Return the [x, y] coordinate for the center point of the cell that contains the specified text.  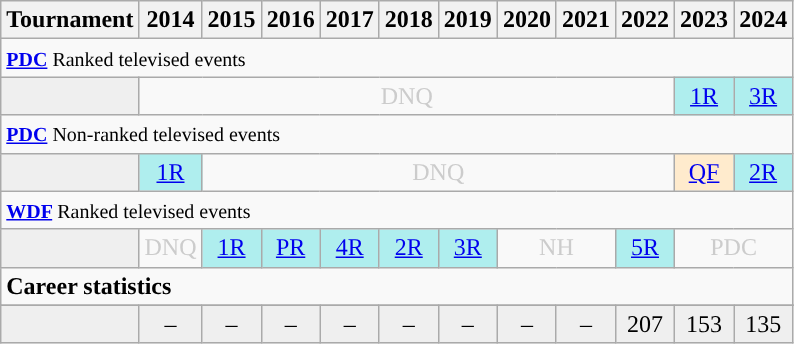
2020 [526, 20]
135 [764, 324]
Career statistics [397, 286]
207 [644, 324]
PDC [734, 248]
2014 [170, 20]
PDC Non-ranked televised events [397, 134]
PR [290, 248]
QF [704, 172]
2015 [232, 20]
5R [644, 248]
Tournament [70, 20]
2024 [764, 20]
4R [350, 248]
2022 [644, 20]
NH [556, 248]
2017 [350, 20]
2023 [704, 20]
153 [704, 324]
WDF Ranked televised events [397, 210]
2016 [290, 20]
2019 [468, 20]
2018 [408, 20]
PDC Ranked televised events [397, 58]
2021 [586, 20]
